Output the [X, Y] coordinate of the center of the cell containing the given text.  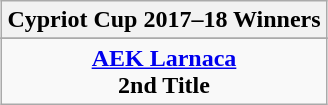
Cypriot Cup 2017–18 Winners [164, 20]
AEK Larnaca2nd Title [164, 72]
